Extract the [x, y] coordinate from the center of the cell holding the provided text.  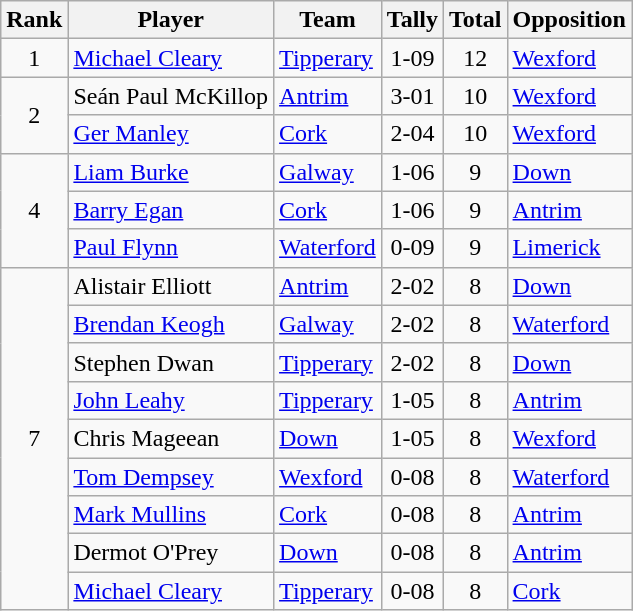
Rank [34, 20]
Ger Manley [171, 134]
1 [34, 58]
Dermot O'Prey [171, 553]
Paul Flynn [171, 248]
2 [34, 115]
3-01 [412, 96]
Chris Mageean [171, 438]
Seán Paul McKillop [171, 96]
Brendan Keogh [171, 324]
Barry Egan [171, 210]
Stephen Dwan [171, 362]
0-09 [412, 248]
Team [328, 20]
4 [34, 210]
7 [34, 438]
Opposition [569, 20]
Tally [412, 20]
John Leahy [171, 400]
1-09 [412, 58]
2-04 [412, 134]
Total [476, 20]
12 [476, 58]
Tom Dempsey [171, 477]
Liam Burke [171, 172]
Limerick [569, 248]
Mark Mullins [171, 515]
Player [171, 20]
Alistair Elliott [171, 286]
